From the cell containing the given text, extract its center point as (X, Y) coordinate. 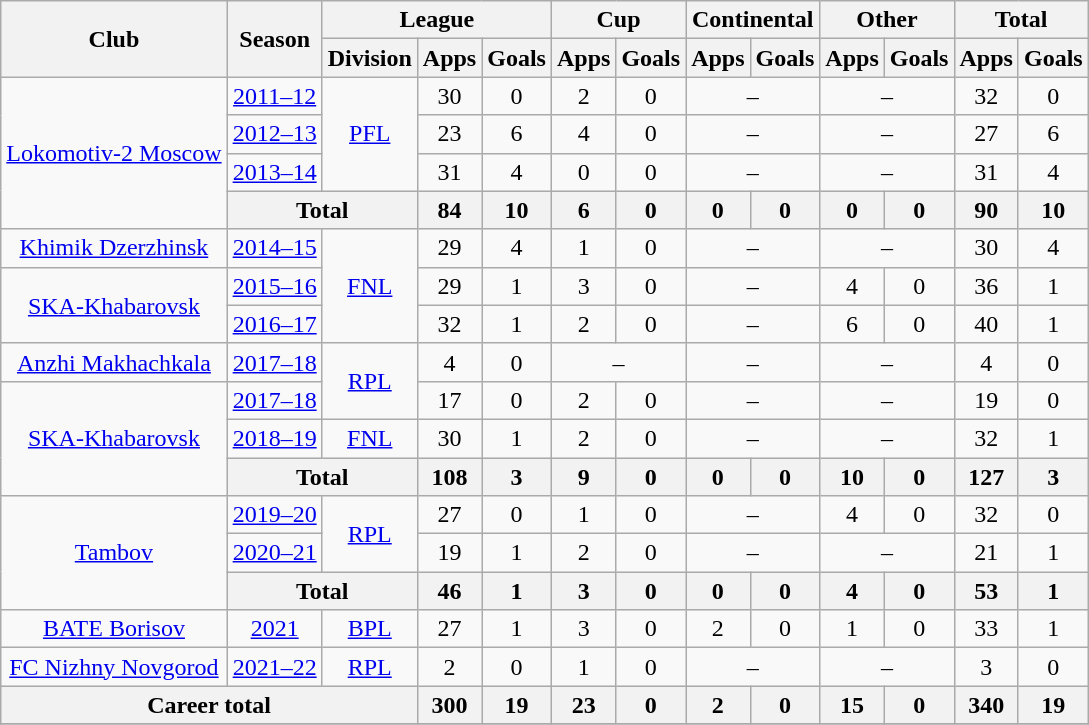
340 (986, 705)
BPL (370, 629)
Career total (210, 705)
40 (986, 324)
League (436, 20)
Division (370, 58)
21 (986, 553)
Cup (618, 20)
Anzhi Makhachkala (114, 362)
Other (887, 20)
300 (449, 705)
Khimik Dzerzhinsk (114, 248)
33 (986, 629)
Season (274, 39)
2021 (274, 629)
2018–19 (274, 438)
Continental (753, 20)
Tambov (114, 553)
2011–12 (274, 96)
2021–22 (274, 667)
2014–15 (274, 248)
FC Nizhny Novgorod (114, 667)
9 (583, 477)
53 (986, 591)
PFL (370, 134)
BATE Borisov (114, 629)
84 (449, 210)
Club (114, 39)
2013–14 (274, 172)
2020–21 (274, 553)
2019–20 (274, 515)
108 (449, 477)
90 (986, 210)
46 (449, 591)
17 (449, 400)
2016–17 (274, 324)
36 (986, 286)
127 (986, 477)
15 (852, 705)
2012–13 (274, 134)
2015–16 (274, 286)
Lokomotiv-2 Moscow (114, 153)
